For the text-containing cell, return its midpoint in (X, Y) coordinate format. 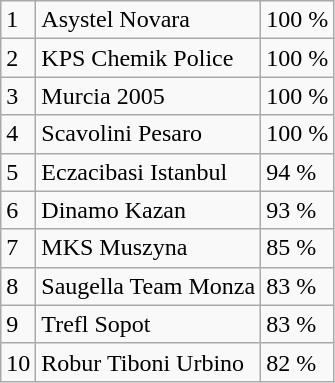
MKS Muszyna (148, 248)
10 (18, 362)
Scavolini Pesaro (148, 134)
7 (18, 248)
85 % (298, 248)
6 (18, 210)
Murcia 2005 (148, 96)
3 (18, 96)
4 (18, 134)
Saugella Team Monza (148, 286)
93 % (298, 210)
Dinamo Kazan (148, 210)
Asystel Novara (148, 20)
Robur Tiboni Urbino (148, 362)
8 (18, 286)
KPS Chemik Police (148, 58)
2 (18, 58)
1 (18, 20)
5 (18, 172)
94 % (298, 172)
Eczacibasi Istanbul (148, 172)
Trefl Sopot (148, 324)
9 (18, 324)
82 % (298, 362)
